From the cell containing the given text, extract its center point as [x, y] coordinate. 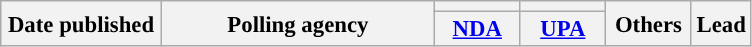
Lead [721, 24]
Polling agency [298, 24]
Others [649, 24]
NDA [477, 30]
UPA [563, 30]
Date published [82, 24]
